Output the [x, y] coordinate of the center of the cell containing the given text.  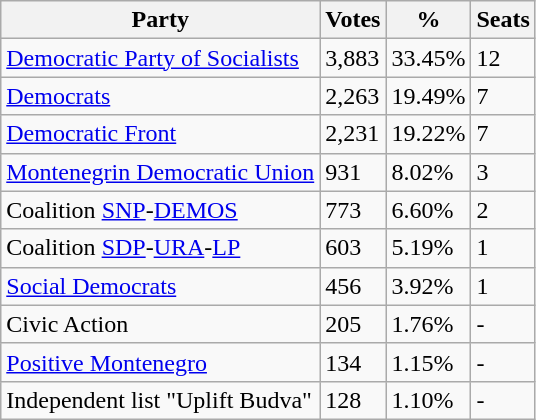
3,883 [353, 58]
Coalition SDP-URA-LP [160, 248]
Democratic Front [160, 134]
Party [160, 20]
Democrats [160, 96]
6.60% [428, 210]
2 [503, 210]
Votes [353, 20]
3 [503, 172]
Seats [503, 20]
1.10% [428, 400]
931 [353, 172]
2,263 [353, 96]
134 [353, 362]
456 [353, 286]
773 [353, 210]
1.15% [428, 362]
Coalition SNP-DEMOS [160, 210]
2,231 [353, 134]
5.19% [428, 248]
Montenegrin Democratic Union [160, 172]
8.02% [428, 172]
128 [353, 400]
Independent list "Uplift Budva" [160, 400]
33.45% [428, 58]
19.22% [428, 134]
Social Democrats [160, 286]
603 [353, 248]
Civic Action [160, 324]
19.49% [428, 96]
205 [353, 324]
Positive Montenegro [160, 362]
1.76% [428, 324]
3.92% [428, 286]
% [428, 20]
12 [503, 58]
Democratic Party of Socialists [160, 58]
